Find where the given text appears and provide that cell's center as (X, Y) coordinate. 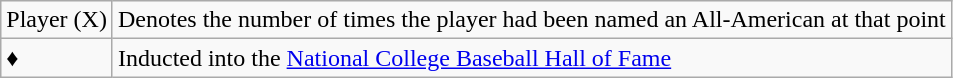
Inducted into the National College Baseball Hall of Fame (532, 58)
Player (X) (57, 20)
♦ (57, 58)
Denotes the number of times the player had been named an All-American at that point (532, 20)
